Return the [X, Y] coordinate for the center point of the cell that contains the specified text.  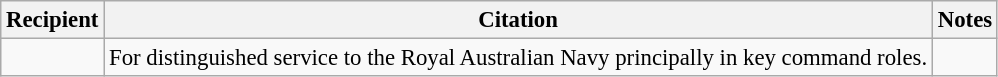
For distinguished service to the Royal Australian Navy principally in key command roles. [518, 58]
Notes [964, 20]
Citation [518, 20]
Recipient [52, 20]
